Return the (x, y) coordinate for the center point of the cell that contains the specified text.  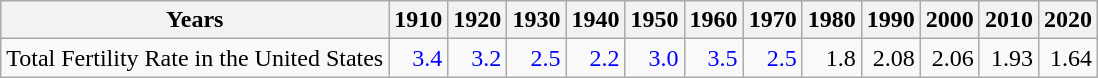
1.8 (832, 58)
3.0 (654, 58)
2020 (1068, 20)
2000 (950, 20)
1.93 (1008, 58)
3.2 (478, 58)
1980 (832, 20)
1910 (418, 20)
1940 (596, 20)
1950 (654, 20)
1990 (890, 20)
2.08 (890, 58)
1970 (772, 20)
1920 (478, 20)
2010 (1008, 20)
2.06 (950, 58)
Years (195, 20)
1930 (536, 20)
3.4 (418, 58)
3.5 (714, 58)
1960 (714, 20)
1.64 (1068, 58)
Total Fertility Rate in the United States (195, 58)
2.2 (596, 58)
